Pinpoint the cell where the given text exists, returning its (x, y) midpoint coordinate. 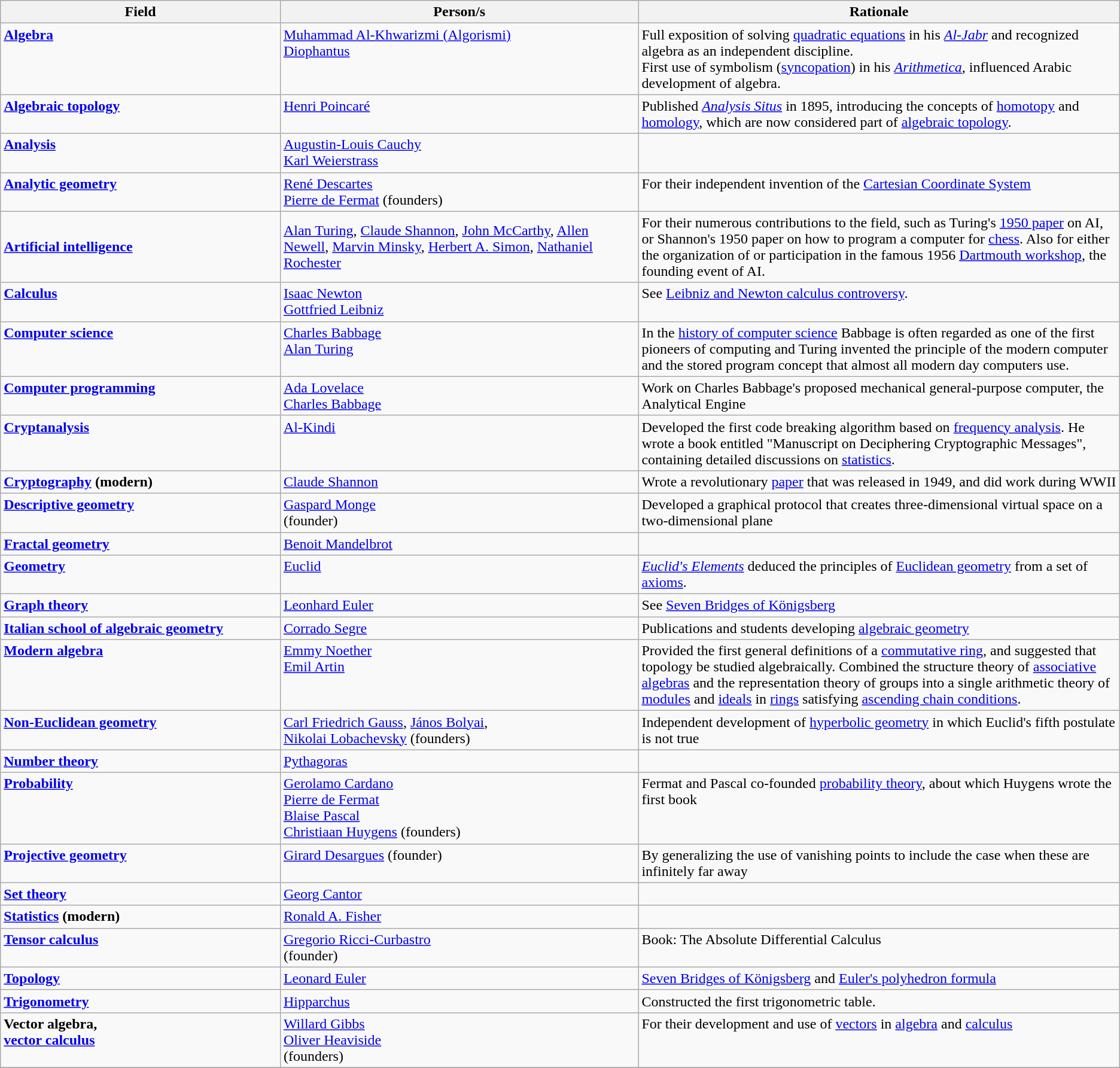
Developed a graphical protocol that creates three-dimensional virtual space on a two-dimensional plane (879, 512)
Charles BabbageAlan Turing (459, 349)
Set theory (141, 894)
Seven Bridges of Königsberg and Euler's polyhedron formula (879, 978)
Computer science (141, 349)
Person/s (459, 12)
Georg Cantor (459, 894)
Trigonometry (141, 1001)
Independent development of hyperbolic geometry in which Euclid's fifth postulate is not true (879, 730)
Euclid (459, 574)
Book: The Absolute Differential Calculus (879, 948)
Muhammad Al-Khwarizmi (Algorismi) Diophantus (459, 59)
Al-Kindi (459, 443)
Corrado Segre (459, 628)
Gaspard Monge(founder) (459, 512)
Probability (141, 808)
Analytic geometry (141, 191)
Graph theory (141, 605)
Rationale (879, 12)
Leonhard Euler (459, 605)
Ada LovelaceCharles Babbage (459, 396)
Claude Shannon (459, 482)
See Seven Bridges of Königsberg (879, 605)
Euclid's Elements deduced the principles of Euclidean geometry from a set of axioms. (879, 574)
Gregorio Ricci-Curbastro(founder) (459, 948)
Ronald A. Fisher (459, 917)
Leonard Euler (459, 978)
Publications and students developing algebraic geometry (879, 628)
Field (141, 12)
Isaac NewtonGottfried Leibniz (459, 302)
Geometry (141, 574)
Work on Charles Babbage's proposed mechanical general-purpose computer, the Analytical Engine (879, 396)
Algebraic topology (141, 114)
Topology (141, 978)
Non-Euclidean geometry (141, 730)
Projective geometry (141, 863)
Fermat and Pascal co-founded probability theory, about which Huygens wrote the first book (879, 808)
Carl Friedrich Gauss, János Bolyai,Nikolai Lobachevsky (founders) (459, 730)
See Leibniz and Newton calculus controversy. (879, 302)
Descriptive geometry (141, 512)
Fractal geometry (141, 544)
Published Analysis Situs in 1895, introducing the concepts of homotopy and homology, which are now considered part of algebraic topology. (879, 114)
Modern algebra (141, 675)
Benoit Mandelbrot (459, 544)
Cryptanalysis (141, 443)
Calculus (141, 302)
Vector algebra,vector calculus (141, 1040)
Gerolamo CardanoPierre de FermatBlaise PascalChristiaan Huygens (founders) (459, 808)
Tensor calculus (141, 948)
Artificial intelligence (141, 247)
Italian school of algebraic geometry (141, 628)
Algebra (141, 59)
Computer programming (141, 396)
Constructed the first trigonometric table. (879, 1001)
Analysis (141, 153)
Cryptography (modern) (141, 482)
For their independent invention of the Cartesian Coordinate System (879, 191)
Girard Desargues (founder) (459, 863)
Number theory (141, 761)
For their development and use of vectors in algebra and calculus (879, 1040)
By generalizing the use of vanishing points to include the case when these are infinitely far away (879, 863)
Willard GibbsOliver Heaviside(founders) (459, 1040)
Henri Poincaré (459, 114)
Wrote a revolutionary paper that was released in 1949, and did work during WWII (879, 482)
Emmy NoetherEmil Artin (459, 675)
René DescartesPierre de Fermat (founders) (459, 191)
Statistics (modern) (141, 917)
Pythagoras (459, 761)
Augustin-Louis CauchyKarl Weierstrass (459, 153)
Hipparchus (459, 1001)
Alan Turing, Claude Shannon, John McCarthy, Allen Newell, Marvin Minsky, Herbert A. Simon, Nathaniel Rochester (459, 247)
